Capture the cell that displays the provided text and extract its (x, y) central coordinate. 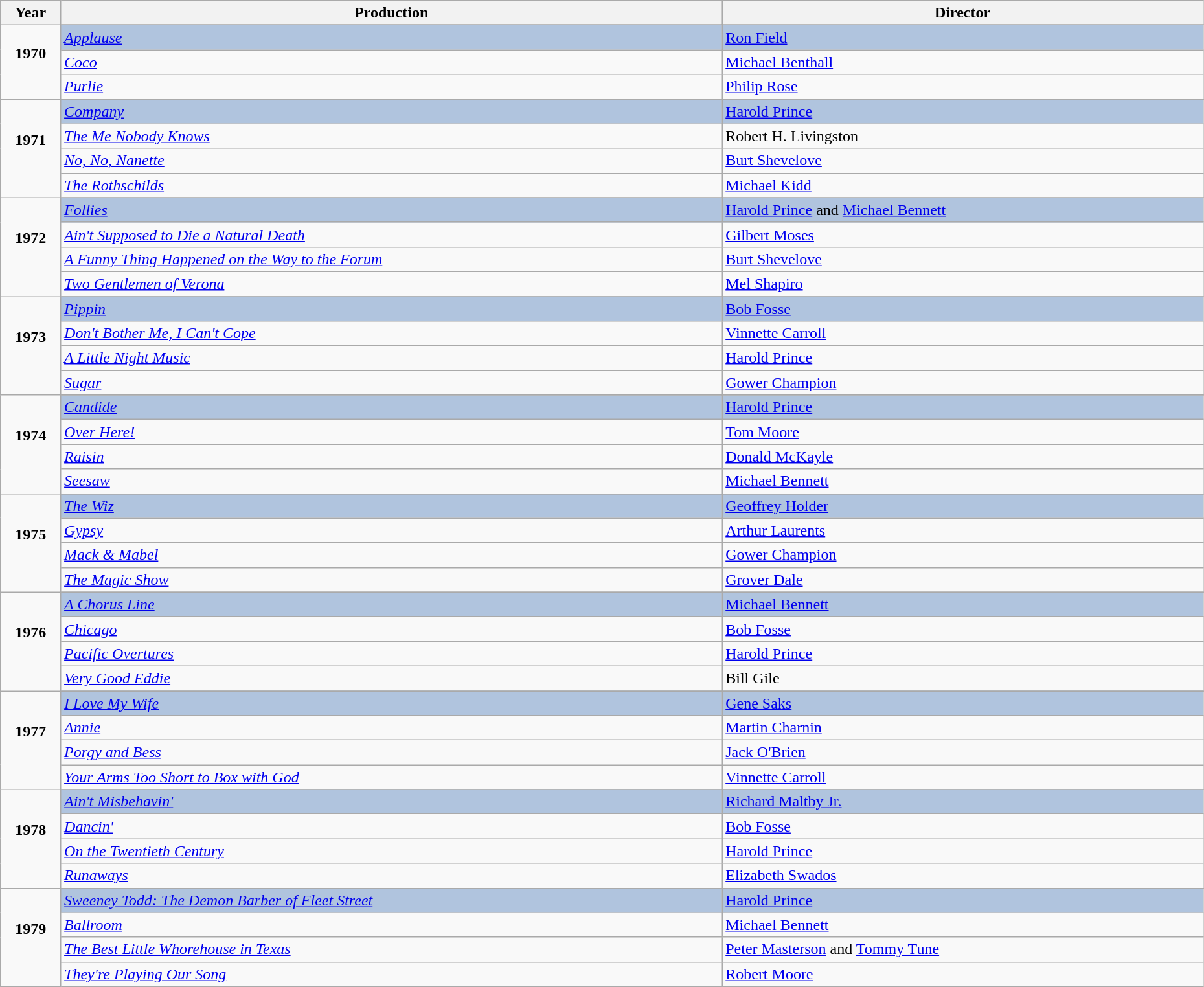
Geoffrey Holder (962, 506)
Seesaw (391, 481)
Martin Charnin (962, 728)
Bill Gile (962, 678)
No, No, Nanette (391, 161)
Ain't Misbehavin' (391, 802)
The Best Little Whorehouse in Texas (391, 949)
1977 (31, 740)
Very Good Eddie (391, 678)
Gypsy (391, 530)
Harold Prince and Michael Bennett (962, 210)
Follies (391, 210)
Chicago (391, 629)
Annie (391, 728)
Ron Field (962, 38)
The Rothschilds (391, 185)
Arthur Laurents (962, 530)
1970 (31, 62)
1971 (31, 148)
Porgy and Bess (391, 753)
1979 (31, 937)
1975 (31, 543)
Candide (391, 407)
The Wiz (391, 506)
1976 (31, 641)
The Me Nobody Knows (391, 136)
Mel Shapiro (962, 284)
A Chorus Line (391, 604)
Ballroom (391, 925)
Richard Maltby Jr. (962, 802)
Mack & Mabel (391, 555)
Production (391, 13)
Sugar (391, 383)
Director (962, 13)
Grover Dale (962, 580)
Donald McKayle (962, 457)
Michael Benthall (962, 62)
Gilbert Moses (962, 234)
The Magic Show (391, 580)
Gene Saks (962, 703)
Company (391, 111)
Sweeney Todd: The Demon Barber of Fleet Street (391, 900)
Two Gentlemen of Verona (391, 284)
Peter Masterson and Tommy Tune (962, 949)
Your Arms Too Short to Box with God (391, 777)
Coco (391, 62)
1978 (31, 839)
1973 (31, 346)
On the Twentieth Century (391, 851)
They're Playing Our Song (391, 974)
Don't Bother Me, I Can't Cope (391, 334)
Raisin (391, 457)
Applause (391, 38)
Michael Kidd (962, 185)
Runaways (391, 876)
A Little Night Music (391, 358)
1972 (31, 247)
Jack O'Brien (962, 753)
Philip Rose (962, 87)
I Love My Wife (391, 703)
Dancin' (391, 826)
Year (31, 13)
Pacific Overtures (391, 653)
Robert Moore (962, 974)
Tom Moore (962, 432)
Pippin (391, 309)
Over Here! (391, 432)
1974 (31, 444)
Ain't Supposed to Die a Natural Death (391, 234)
Purlie (391, 87)
A Funny Thing Happened on the Way to the Forum (391, 259)
Elizabeth Swados (962, 876)
Robert H. Livingston (962, 136)
